Detect which cell encompasses the target text, then output its [X, Y] center coordinate. 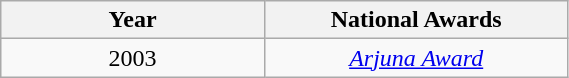
National Awards [416, 20]
Arjuna Award [416, 58]
2003 [133, 58]
Year [133, 20]
